Return [X, Y] of the center of cell containing provided text 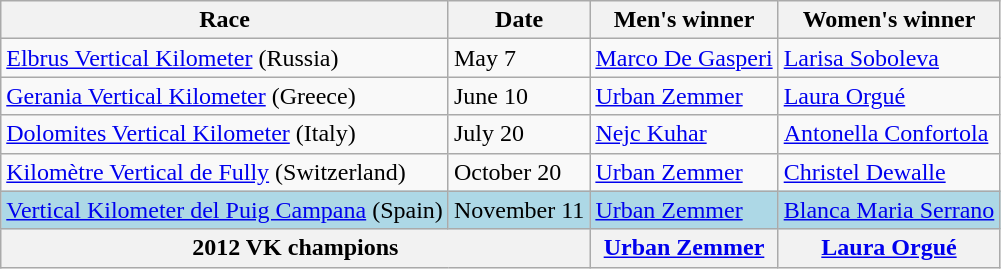
Christel Dewalle [889, 172]
Women's winner [889, 20]
May 7 [518, 58]
Larisa Soboleva [889, 58]
Vertical Kilometer del Puig Campana (Spain) [225, 210]
Marco De Gasperi [684, 58]
Kilomètre Vertical de Fully (Switzerland) [225, 172]
Men's winner [684, 20]
Blanca Maria Serrano [889, 210]
Gerania Vertical Kilometer (Greece) [225, 96]
Race [225, 20]
Antonella Confortola [889, 134]
2012 VK champions [296, 248]
October 20 [518, 172]
Nejc Kuhar [684, 134]
July 20 [518, 134]
Dolomites Vertical Kilometer (Italy) [225, 134]
June 10 [518, 96]
Date [518, 20]
Elbrus Vertical Kilometer (Russia) [225, 58]
November 11 [518, 210]
